Scan for the cell matching the given text and deliver its [X, Y] coordinate at center. 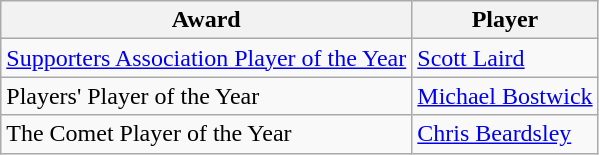
Supporters Association Player of the Year [206, 58]
Players' Player of the Year [206, 96]
The Comet Player of the Year [206, 134]
Scott Laird [505, 58]
Chris Beardsley [505, 134]
Award [206, 20]
Player [505, 20]
Michael Bostwick [505, 96]
